Identify which cell holds the provided text, then report its (X, Y) central coordinate. 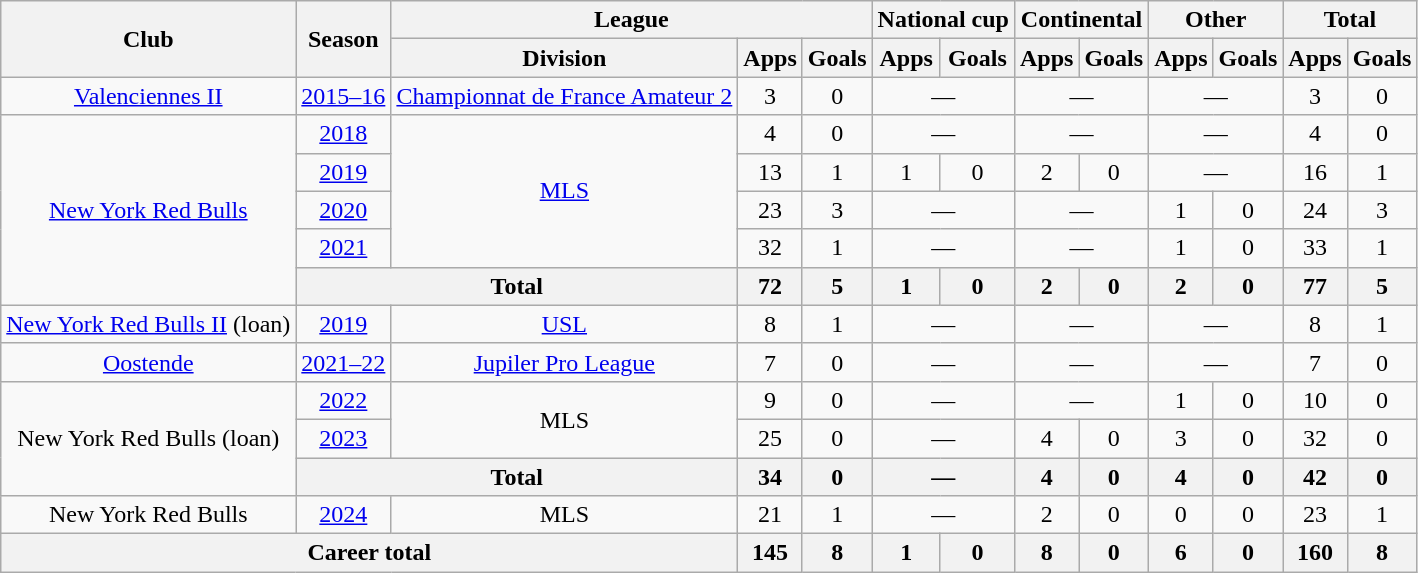
2021–22 (344, 362)
Oostende (148, 362)
Division (564, 58)
34 (770, 477)
New York Red Bulls (loan) (148, 438)
Club (148, 39)
National cup (943, 20)
2021 (344, 248)
New York Red Bulls II (loan) (148, 324)
2022 (344, 400)
2024 (344, 515)
2015–16 (344, 96)
USL (564, 324)
16 (1315, 172)
24 (1315, 210)
77 (1315, 286)
2020 (344, 210)
Valenciennes II (148, 96)
72 (770, 286)
25 (770, 438)
9 (770, 400)
League (632, 20)
Continental (1081, 20)
13 (770, 172)
Season (344, 39)
33 (1315, 248)
2023 (344, 438)
Championnat de France Amateur 2 (564, 96)
145 (770, 553)
6 (1181, 553)
2018 (344, 134)
Career total (370, 553)
160 (1315, 553)
Other (1216, 20)
Jupiler Pro League (564, 362)
10 (1315, 400)
21 (770, 515)
42 (1315, 477)
